Capture the cell that displays the provided text and extract its (x, y) central coordinate. 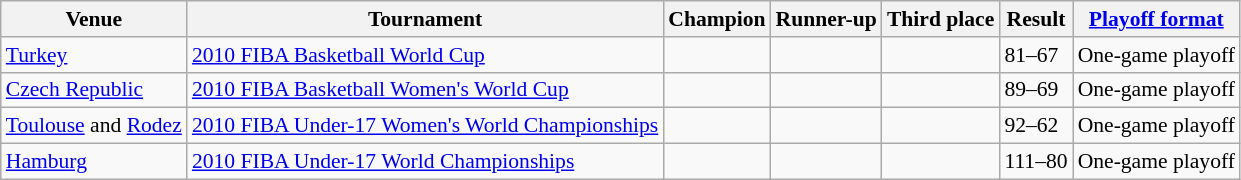
Hamburg (94, 162)
111–80 (1036, 162)
92–62 (1036, 126)
Playoff format (1156, 19)
Third place (940, 19)
Turkey (94, 55)
Result (1036, 19)
89–69 (1036, 90)
2010 FIBA Basketball World Cup (425, 55)
Venue (94, 19)
Runner-up (826, 19)
Czech Republic (94, 90)
2010 FIBA Under-17 Women's World Championships (425, 126)
Champion (716, 19)
Toulouse and Rodez (94, 126)
2010 FIBA Basketball Women's World Cup (425, 90)
81–67 (1036, 55)
2010 FIBA Under-17 World Championships (425, 162)
Tournament (425, 19)
